Return the (X, Y) coordinate for the center point of the cell that contains the specified text.  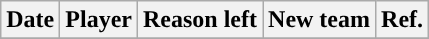
Ref. (402, 20)
Reason left (200, 20)
New team (320, 20)
Player (99, 20)
Date (30, 20)
